Scan for the cell matching the given text and deliver its (x, y) coordinate at center. 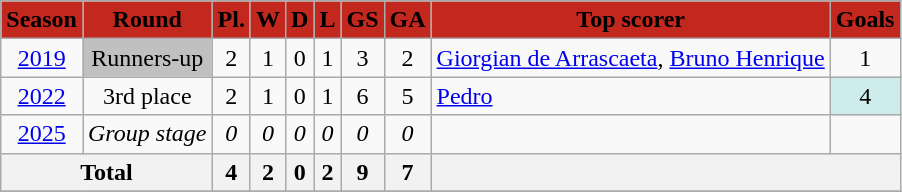
Pl. (231, 20)
2022 (42, 96)
3rd place (147, 96)
7 (408, 172)
Runners-up (147, 58)
L (328, 20)
3 (362, 58)
GA (408, 20)
W (268, 20)
9 (362, 172)
Giorgian de Arrascaeta, Bruno Henrique (630, 58)
Season (42, 20)
5 (408, 96)
Group stage (147, 134)
GS (362, 20)
Goals (865, 20)
2019 (42, 58)
2025 (42, 134)
6 (362, 96)
Top scorer (630, 20)
D (299, 20)
Pedro (630, 96)
Round (147, 20)
Total (106, 172)
